Determine the [x, y] coordinate at the center of the cell enclosing the given text.  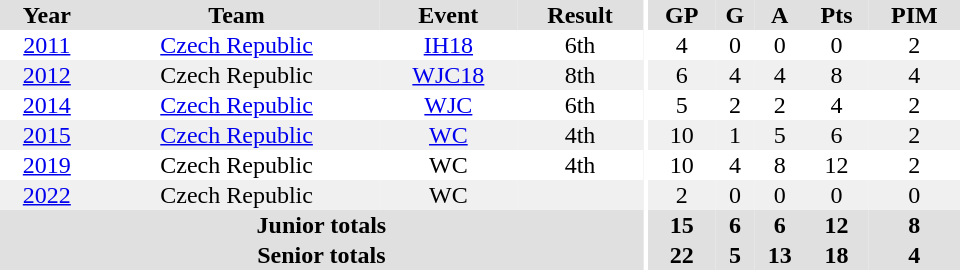
Event [449, 15]
WJC [449, 105]
13 [780, 255]
15 [682, 225]
Junior totals [322, 225]
2011 [47, 45]
2014 [47, 105]
PIM [914, 15]
Year [47, 15]
22 [682, 255]
G [735, 15]
2012 [47, 75]
1 [735, 135]
IH18 [449, 45]
Pts [836, 15]
GP [682, 15]
2015 [47, 135]
2019 [47, 165]
Result [580, 15]
8th [580, 75]
Team [237, 15]
2022 [47, 195]
Senior totals [322, 255]
18 [836, 255]
A [780, 15]
WJC18 [449, 75]
